For the text-containing cell, return its midpoint in [X, Y] coordinate format. 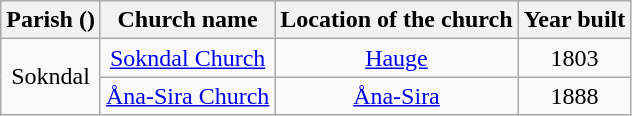
Sokndal [51, 77]
1803 [574, 58]
Hauge [396, 58]
Location of the church [396, 20]
Åna-Sira Church [187, 96]
Year built [574, 20]
1888 [574, 96]
Åna-Sira [396, 96]
Parish () [51, 20]
Sokndal Church [187, 58]
Church name [187, 20]
